Determine the [x, y] coordinate at the center of the cell enclosing the given text.  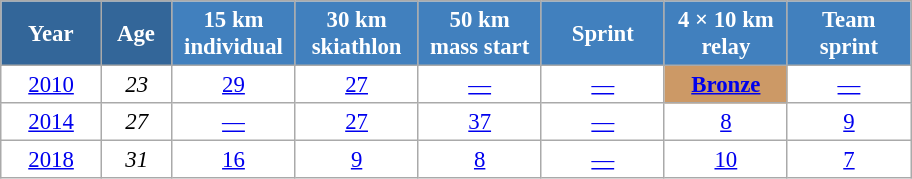
23 [136, 85]
2010 [52, 85]
Sprint [602, 34]
10 [726, 160]
50 km mass start [480, 34]
16 [234, 160]
Team sprint [848, 34]
Year [52, 34]
Bronze [726, 85]
7 [848, 160]
2018 [52, 160]
31 [136, 160]
30 km skiathlon [356, 34]
37 [480, 122]
4 × 10 km relay [726, 34]
2014 [52, 122]
15 km individual [234, 34]
Age [136, 34]
29 [234, 85]
